Detect which cell encompasses the target text, then output its (X, Y) center coordinate. 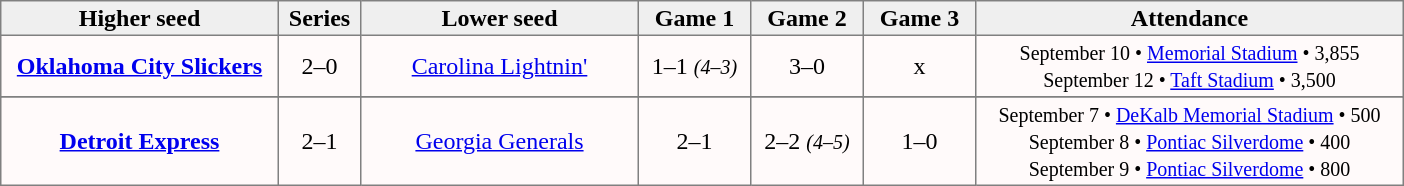
September 10 • Memorial Stadium • 3,855September 12 • Taft Stadium • 3,500 (1190, 66)
Lower seed (500, 18)
Series (319, 18)
1–0 (919, 141)
2–0 (319, 66)
x (919, 66)
Game 3 (919, 18)
Higher seed (140, 18)
Game 1 (694, 18)
2–2 (4–5) (807, 141)
Oklahoma City Slickers (140, 66)
Game 2 (807, 18)
3–0 (807, 66)
Detroit Express (140, 141)
1–1 (4–3) (694, 66)
Carolina Lightnin' (500, 66)
September 7 • DeKalb Memorial Stadium • 500September 8 • Pontiac Silverdome • 400September 9 • Pontiac Silverdome • 800 (1190, 141)
Georgia Generals (500, 141)
Attendance (1190, 18)
